Identify which cell holds the provided text, then report its [x, y] central coordinate. 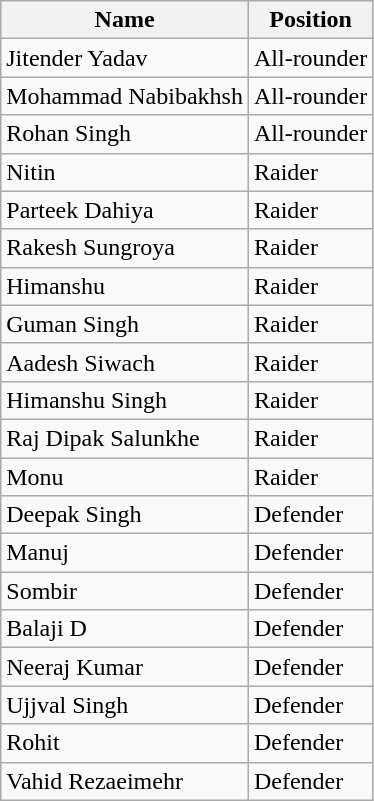
Position [310, 20]
Nitin [125, 172]
Vahid Rezaeimehr [125, 781]
Rakesh Sungroya [125, 248]
Guman Singh [125, 324]
Parteek Dahiya [125, 210]
Ujjval Singh [125, 705]
Sombir [125, 591]
Mohammad Nabibakhsh [125, 96]
Manuj [125, 553]
Deepak Singh [125, 515]
Aadesh Siwach [125, 362]
Himanshu [125, 286]
Rohan Singh [125, 134]
Name [125, 20]
Balaji D [125, 629]
Rohit [125, 743]
Raj Dipak Salunkhe [125, 438]
Monu [125, 477]
Neeraj Kumar [125, 667]
Jitender Yadav [125, 58]
Himanshu Singh [125, 400]
